Provide the (X, Y) coordinate of the cell's center where the given text is located.  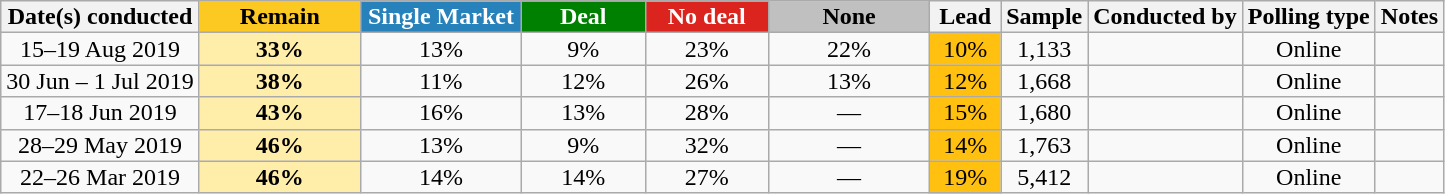
Lead (966, 17)
Polling type (1308, 17)
1,668 (1044, 81)
27% (707, 177)
10% (966, 49)
28–29 May 2019 (100, 145)
Sample (1044, 17)
None (850, 17)
Single Market (440, 17)
30 Jun – 1 Jul 2019 (100, 81)
Conducted by (1165, 17)
1,133 (1044, 49)
38% (280, 81)
23% (707, 49)
1,680 (1044, 113)
15% (966, 113)
5,412 (1044, 177)
15–19 Aug 2019 (100, 49)
19% (966, 177)
Date(s) conducted (100, 17)
No deal (707, 17)
28% (707, 113)
Deal (583, 17)
17–18 Jun 2019 (100, 113)
26% (707, 81)
Remain (280, 17)
16% (440, 113)
33% (280, 49)
22–26 Mar 2019 (100, 177)
22% (850, 49)
11% (440, 81)
1,763 (1044, 145)
43% (280, 113)
Notes (1409, 17)
32% (707, 145)
